Search for the cell housing the specified text and yield its (X, Y) center coordinate. 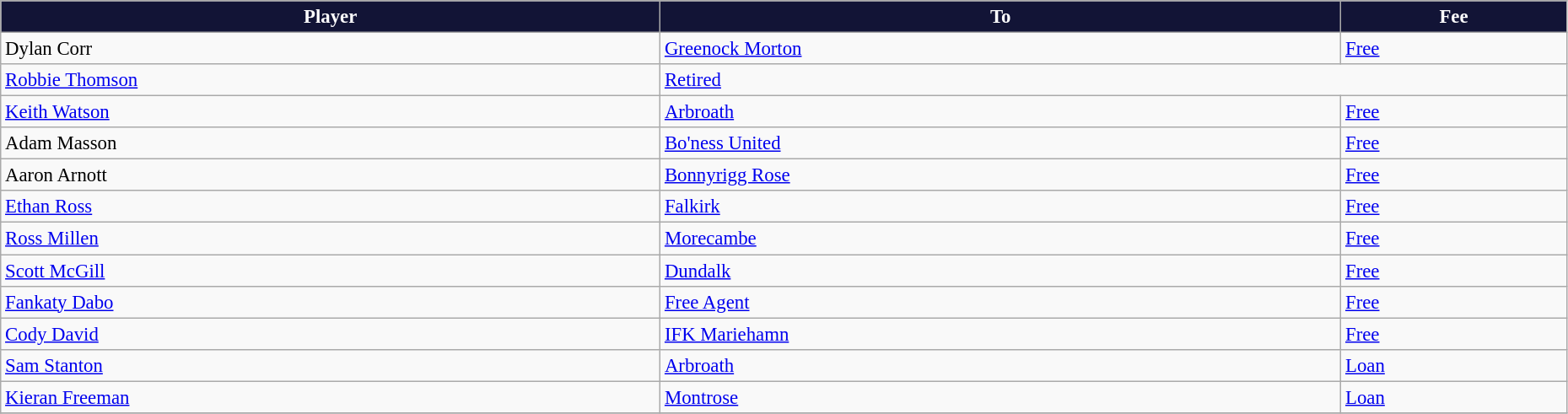
Scott McGill (331, 271)
Aaron Arnott (331, 175)
Montrose (1000, 397)
Free Agent (1000, 302)
Ross Millen (331, 239)
Greenock Morton (1000, 49)
Bonnyrigg Rose (1000, 175)
Cody David (331, 334)
Bo'ness United (1000, 143)
IFK Mariehamn (1000, 334)
Retired (1113, 80)
Ethan Ross (331, 207)
Sam Stanton (331, 365)
Player (331, 17)
Falkirk (1000, 207)
Morecambe (1000, 239)
Kieran Freeman (331, 397)
Dylan Corr (331, 49)
Fankaty Dabo (331, 302)
Keith Watson (331, 112)
To (1000, 17)
Dundalk (1000, 271)
Fee (1454, 17)
Adam Masson (331, 143)
Robbie Thomson (331, 80)
